Identify which cell holds the provided text, then report its [X, Y] central coordinate. 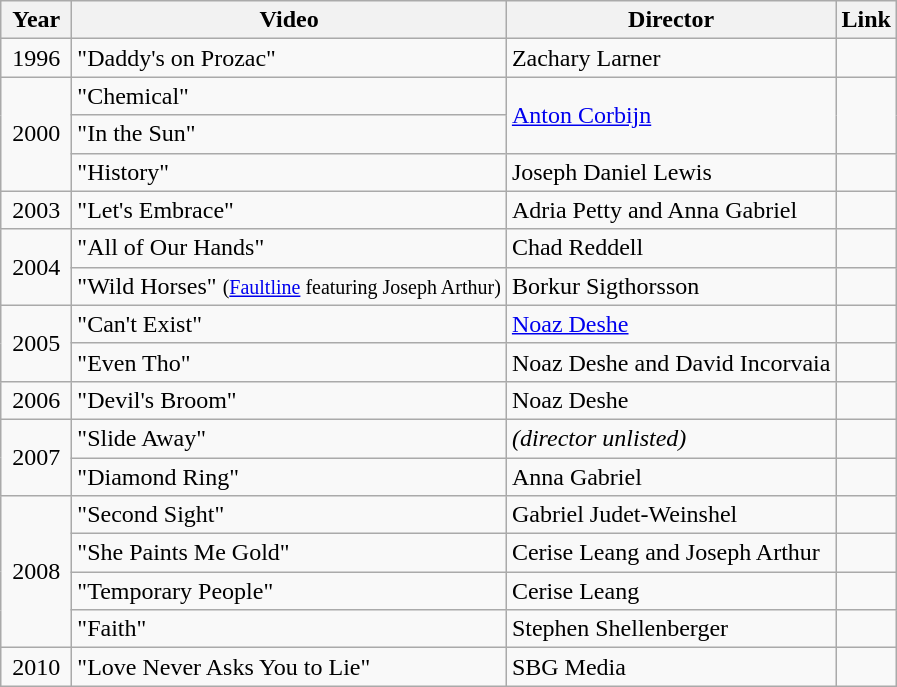
"She Paints Me Gold" [290, 553]
Link [866, 20]
Video [290, 20]
2003 [36, 210]
2000 [36, 134]
2005 [36, 343]
"Diamond Ring" [290, 477]
"Faith" [290, 629]
"All of Our Hands" [290, 248]
2004 [36, 267]
Anton Corbijn [671, 115]
"Even Tho" [290, 362]
"Love Never Asks You to Lie" [290, 667]
Zachary Larner [671, 58]
"History" [290, 172]
Cerise Leang [671, 591]
Chad Reddell [671, 248]
"Can't Exist" [290, 324]
2007 [36, 457]
"Second Sight" [290, 515]
"Wild Horses" (Faultline featuring Joseph Arthur) [290, 286]
(director unlisted) [671, 438]
"Slide Away" [290, 438]
1996 [36, 58]
Gabriel Judet-Weinshel [671, 515]
Noaz Deshe and David Incorvaia [671, 362]
"Daddy's on Prozac" [290, 58]
SBG Media [671, 667]
"Temporary People" [290, 591]
"Chemical" [290, 96]
Borkur Sigthorsson [671, 286]
2010 [36, 667]
Anna Gabriel [671, 477]
2006 [36, 400]
"In the Sun" [290, 134]
Stephen Shellenberger [671, 629]
Cerise Leang and Joseph Arthur [671, 553]
Joseph Daniel Lewis [671, 172]
"Let's Embrace" [290, 210]
2008 [36, 572]
"Devil's Broom" [290, 400]
Year [36, 20]
Adria Petty and Anna Gabriel [671, 210]
Director [671, 20]
